Locate the cell with the specified text and output its (x, y) center coordinate. 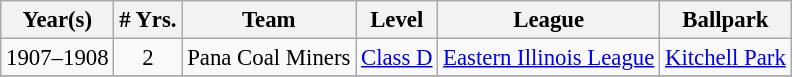
2 (148, 58)
Eastern Illinois League (549, 58)
Class D (397, 58)
Ballpark (726, 20)
Year(s) (58, 20)
League (549, 20)
# Yrs. (148, 20)
Kitchell Park (726, 58)
Pana Coal Miners (269, 58)
1907–1908 (58, 58)
Team (269, 20)
Level (397, 20)
